Pinpoint the cell where the given text exists, returning its [x, y] midpoint coordinate. 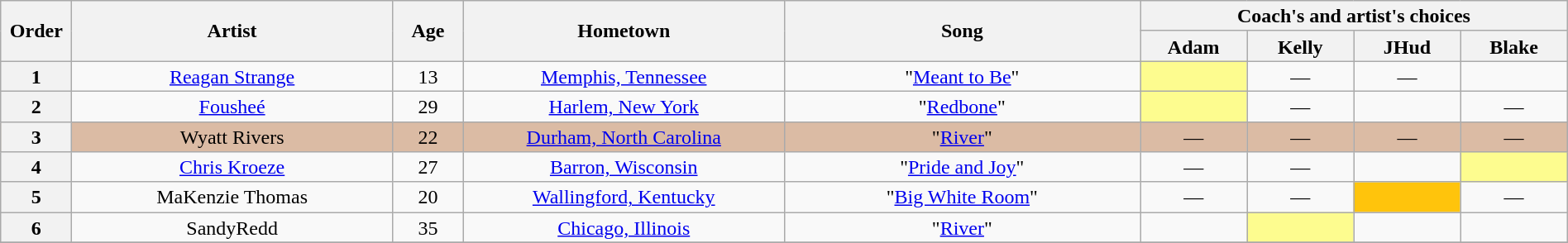
Harlem, New York [624, 106]
Blake [1513, 46]
4 [36, 167]
"Meant to Be" [963, 76]
27 [428, 167]
Song [963, 31]
Age [428, 31]
6 [36, 228]
22 [428, 137]
Reagan Strange [232, 76]
Chicago, Illinois [624, 228]
Barron, Wisconsin [624, 167]
Memphis, Tennessee [624, 76]
35 [428, 228]
1 [36, 76]
2 [36, 106]
Adam [1194, 46]
Artist [232, 31]
SandyRedd [232, 228]
Wyatt Rivers [232, 137]
Hometown [624, 31]
Durham, North Carolina [624, 137]
"Pride and Joy" [963, 167]
"Big White Room" [963, 197]
20 [428, 197]
Order [36, 31]
Fousheé [232, 106]
Wallingford, Kentucky [624, 197]
Kelly [1300, 46]
29 [428, 106]
Coach's and artist's choices [1355, 17]
5 [36, 197]
MaKenzie Thomas [232, 197]
JHud [1408, 46]
13 [428, 76]
"Redbone" [963, 106]
Chris Kroeze [232, 167]
3 [36, 137]
